Extract the [X, Y] coordinate from the center of the cell holding the provided text.  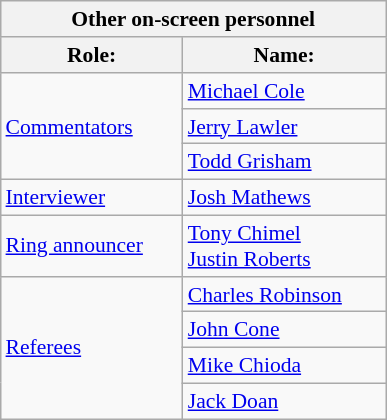
Jerry Lawler [284, 126]
Referees [92, 347]
Tony ChimelJustin Roberts [284, 246]
Michael Cole [284, 91]
Interviewer [92, 197]
Role: [92, 55]
Mike Chioda [284, 365]
Jack Doan [284, 401]
Commentators [92, 126]
Ring announcer [92, 246]
Name: [284, 55]
Todd Grisham [284, 162]
Charles Robinson [284, 294]
Josh Mathews [284, 197]
Other on-screen personnel [194, 19]
John Cone [284, 330]
